From the cell containing the given text, extract its center point as [x, y] coordinate. 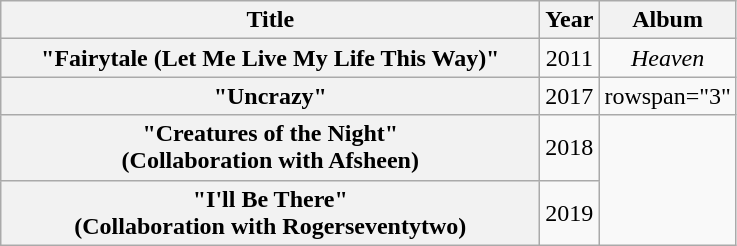
rowspan="3" [668, 96]
2018 [570, 148]
2019 [570, 212]
2017 [570, 96]
Heaven [668, 58]
2011 [570, 58]
"Uncrazy" [270, 96]
"I'll Be There"(Collaboration with Rogerseventytwo) [270, 212]
Album [668, 20]
"Creatures of the Night"(Collaboration with Afsheen) [270, 148]
"Fairytale (Let Me Live My Life This Way)" [270, 58]
Year [570, 20]
Title [270, 20]
